Detect which cell encompasses the target text, then output its (x, y) center coordinate. 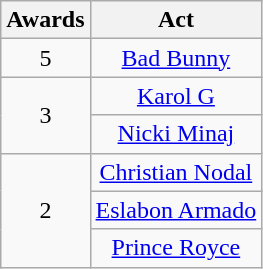
Bad Bunny (176, 58)
Karol G (176, 96)
Nicki Minaj (176, 134)
Christian Nodal (176, 172)
Act (176, 20)
5 (46, 58)
2 (46, 210)
Prince Royce (176, 248)
Awards (46, 20)
Eslabon Armado (176, 210)
3 (46, 115)
